Return (X, Y) of the center of cell containing provided text 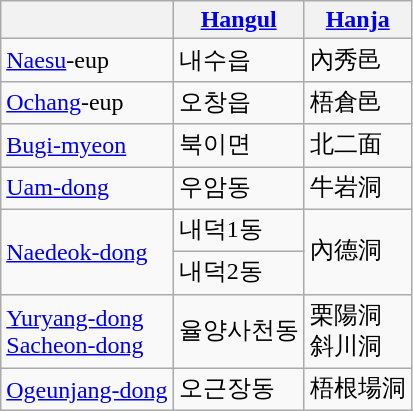
梧根場洞 (358, 390)
북이면 (238, 146)
Bugi-myeon (87, 146)
Yuryang-dongSacheon-dong (87, 331)
율양사천동 (238, 331)
Ochang-eup (87, 102)
牛岩洞 (358, 188)
Hangul (238, 20)
北二面 (358, 146)
梧倉邑 (358, 102)
栗陽洞斜川洞 (358, 331)
內秀邑 (358, 60)
우암동 (238, 188)
Hanja (358, 20)
오근장동 (238, 390)
Uam-dong (87, 188)
내덕1동 (238, 230)
내덕2동 (238, 274)
內德洞 (358, 252)
Naesu-eup (87, 60)
내수읍 (238, 60)
Ogeunjang-dong (87, 390)
Naedeok-dong (87, 252)
오창읍 (238, 102)
